Pinpoint the cell where the given text exists, returning its [x, y] midpoint coordinate. 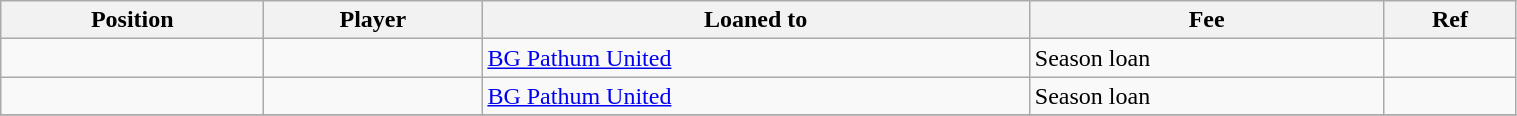
Fee [1206, 20]
Ref [1450, 20]
Player [373, 20]
Loaned to [756, 20]
Position [132, 20]
